Extract the (X, Y) coordinate from the center of the cell holding the provided text.  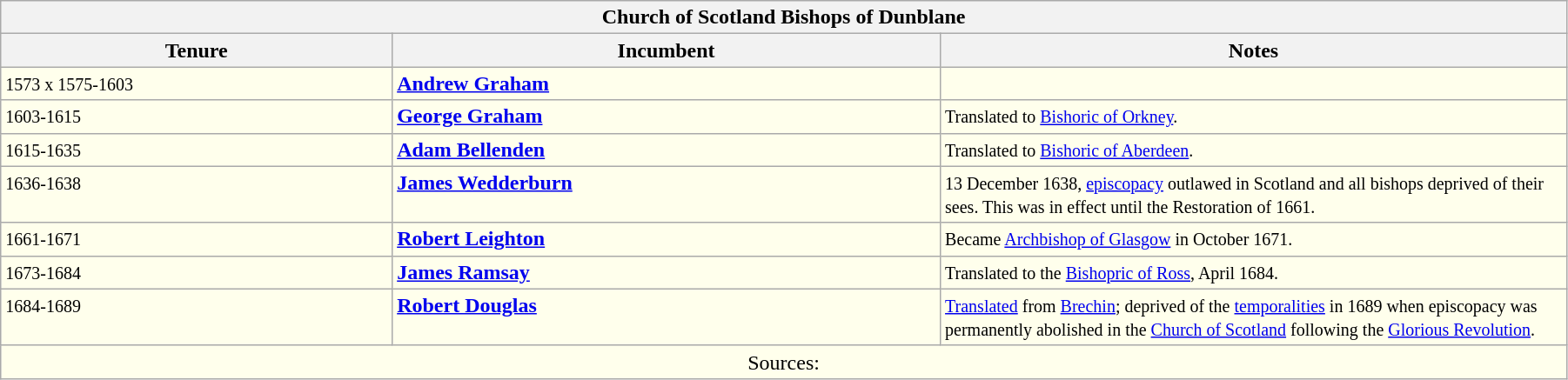
1603-1615 (197, 117)
1573 x 1575-1603 (197, 83)
Sources: (784, 362)
1673-1684 (197, 272)
Incumbent (667, 50)
Became Archbishop of Glasgow in October 1671. (1254, 239)
Church of Scotland Bishops of Dunblane (784, 17)
Translated to the Bishopric of Ross, April 1684. (1254, 272)
Adam Bellenden (667, 150)
1615-1635 (197, 150)
1661-1671 (197, 239)
George Graham (667, 117)
James Ramsay (667, 272)
1684-1689 (197, 317)
Andrew Graham (667, 83)
Notes (1254, 50)
Robert Leighton (667, 239)
James Wedderburn (667, 195)
1636-1638 (197, 195)
Translated to Bishoric of Orkney. (1254, 117)
13 December 1638, episcopacy outlawed in Scotland and all bishops deprived of their sees. This was in effect until the Restoration of 1661. (1254, 195)
Robert Douglas (667, 317)
Translated to Bishoric of Aberdeen. (1254, 150)
Tenure (197, 50)
